For the text-containing cell, return its midpoint in [x, y] coordinate format. 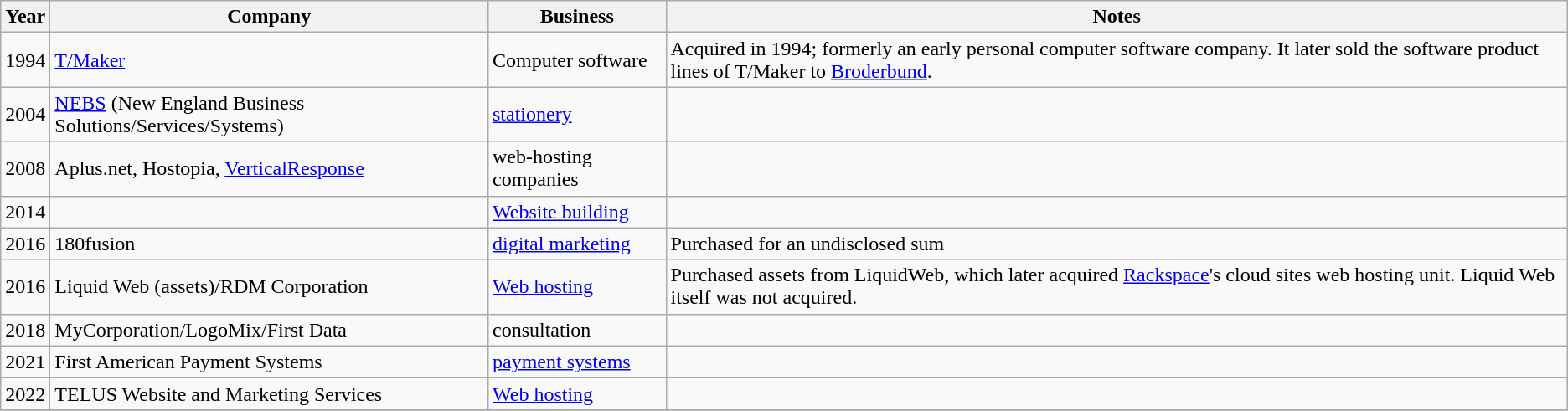
2014 [25, 212]
Year [25, 17]
NEBS (New England Business Solutions/Services/Systems) [270, 114]
stationery [576, 114]
2022 [25, 393]
2018 [25, 330]
Purchased for an undisclosed sum [1117, 244]
2021 [25, 362]
Business [576, 17]
2004 [25, 114]
web-hosting companies [576, 169]
Purchased assets from LiquidWeb, which later acquired Rackspace's cloud sites web hosting unit. Liquid Web itself was not acquired. [1117, 286]
Acquired in 1994; formerly an early personal computer software company. It later sold the software product lines of T/Maker to Broderbund. [1117, 60]
Company [270, 17]
TELUS Website and Marketing Services [270, 393]
First American Payment Systems [270, 362]
digital marketing [576, 244]
Computer software [576, 60]
Website building [576, 212]
payment systems [576, 362]
consultation [576, 330]
Liquid Web (assets)/RDM Corporation [270, 286]
2008 [25, 169]
Notes [1117, 17]
MyCorporation/LogoMix/First Data [270, 330]
180fusion [270, 244]
T/Maker [270, 60]
Aplus.net, Hostopia, VerticalResponse [270, 169]
1994 [25, 60]
